Scan for the cell matching the given text and deliver its (X, Y) coordinate at center. 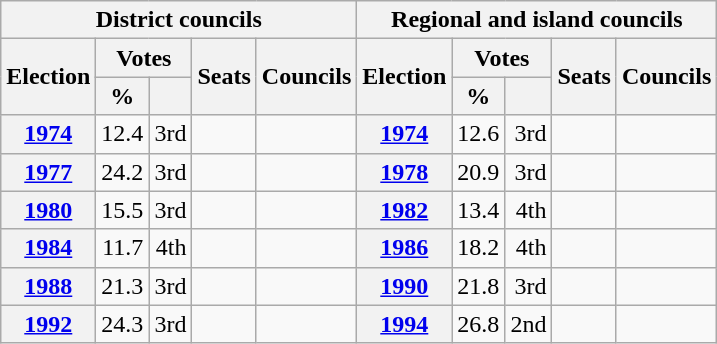
1990 (404, 286)
11.7 (122, 248)
24.2 (122, 172)
1977 (48, 172)
1988 (48, 286)
18.2 (478, 248)
20.9 (478, 172)
1982 (404, 210)
24.3 (122, 324)
1980 (48, 210)
21.8 (478, 286)
1984 (48, 248)
21.3 (122, 286)
2nd (528, 324)
1986 (404, 248)
1994 (404, 324)
12.4 (122, 134)
13.4 (478, 210)
1978 (404, 172)
15.5 (122, 210)
1992 (48, 324)
26.8 (478, 324)
12.6 (478, 134)
District councils (179, 20)
Regional and island councils (537, 20)
